From the cell containing the given text, extract its center point as [x, y] coordinate. 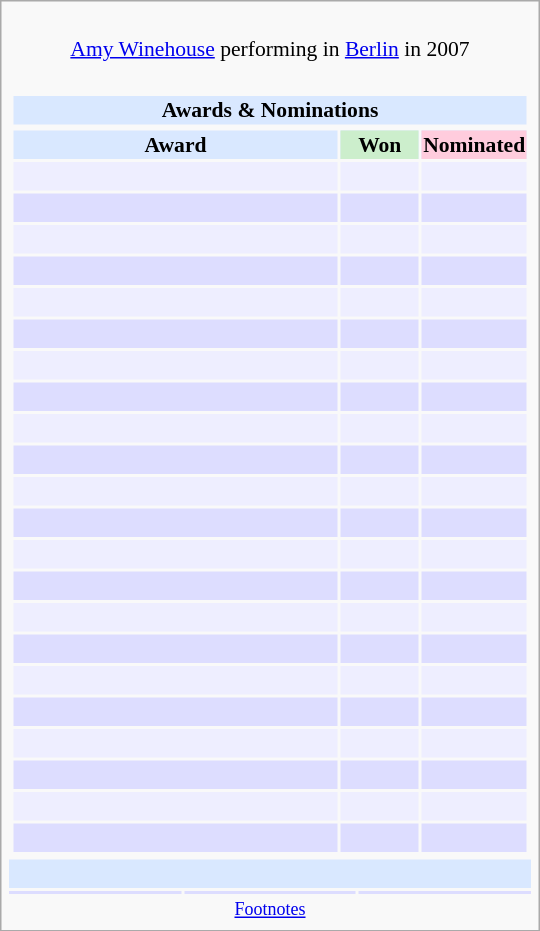
Awards & Nominations Award Won Nominated [270, 461]
Nominated [474, 144]
Amy Winehouse performing in Berlin in 2007 [270, 36]
Awards & Nominations [270, 110]
Footnotes [270, 910]
Won [380, 144]
Award [175, 144]
